Find where the given text appears and provide that cell's center as (x, y) coordinate. 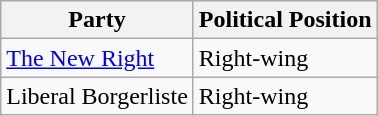
Political Position (285, 20)
The New Right (98, 58)
Party (98, 20)
Liberal Borgerliste (98, 96)
